Detect which cell encompasses the target text, then output its (X, Y) center coordinate. 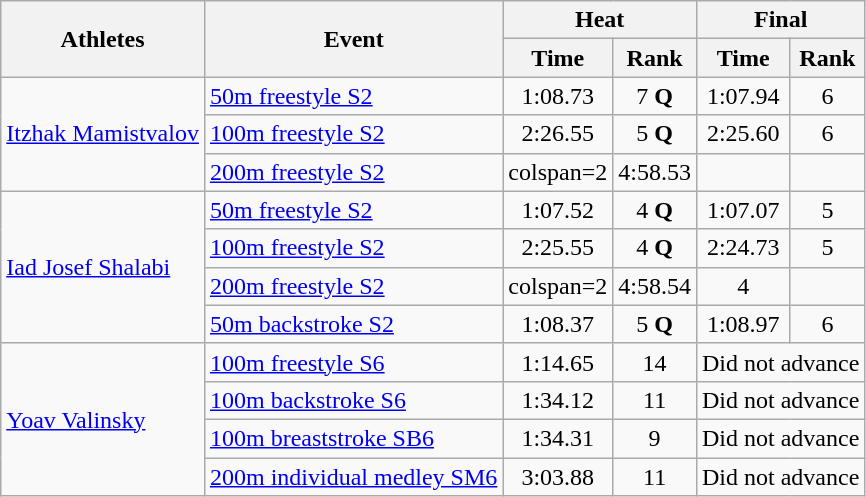
1:07.07 (742, 210)
3:03.88 (558, 477)
1:07.52 (558, 210)
Athletes (103, 39)
2:25.60 (742, 134)
2:26.55 (558, 134)
Final (780, 20)
100m breaststroke SB6 (353, 438)
1:34.31 (558, 438)
14 (655, 362)
7 Q (655, 96)
100m freestyle S6 (353, 362)
2:25.55 (558, 248)
1:07.94 (742, 96)
1:34.12 (558, 400)
9 (655, 438)
Itzhak Mamistvalov (103, 134)
Yoav Valinsky (103, 419)
Iad Josef Shalabi (103, 267)
4:58.54 (655, 286)
100m backstroke S6 (353, 400)
50m backstroke S2 (353, 324)
1:14.65 (558, 362)
1:08.97 (742, 324)
4:58.53 (655, 172)
Heat (600, 20)
1:08.73 (558, 96)
1:08.37 (558, 324)
4 (742, 286)
2:24.73 (742, 248)
Event (353, 39)
200m individual medley SM6 (353, 477)
